Scan for the cell matching the given text and deliver its [x, y] coordinate at center. 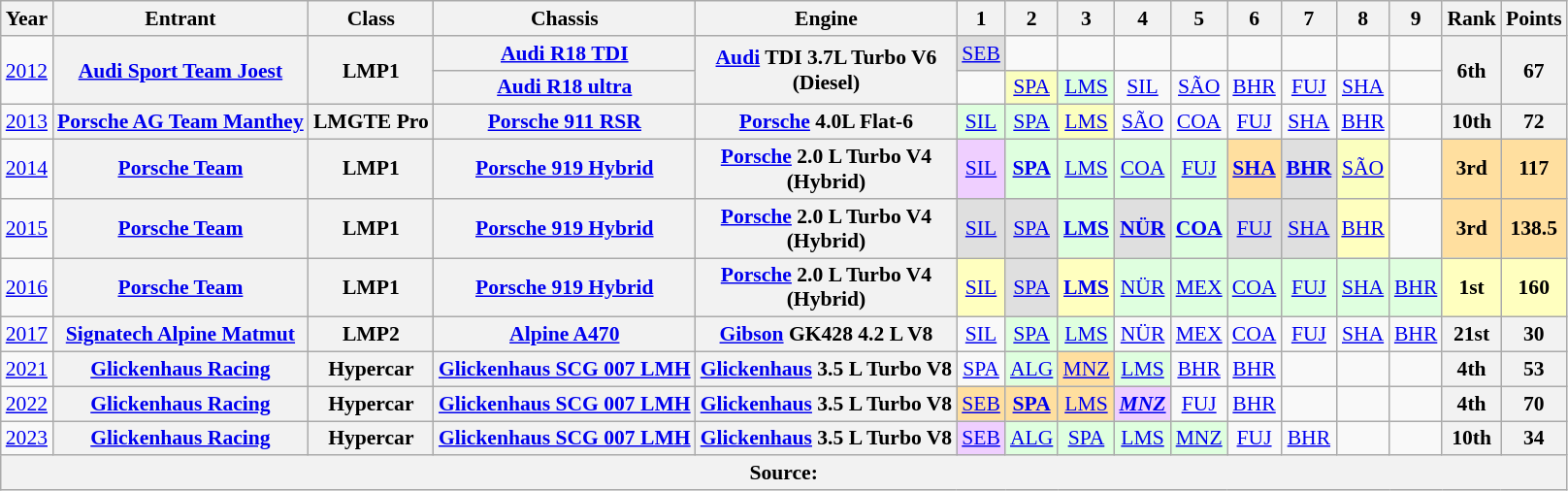
1st [1471, 287]
Year [27, 18]
Engine [827, 18]
34 [1534, 439]
1 [981, 18]
Porsche 911 RSR [565, 122]
LMP2 [371, 335]
Alpine A470 [565, 335]
6th [1471, 70]
2021 [27, 370]
Audi R18 ultra [565, 87]
70 [1534, 404]
160 [1534, 287]
Porsche 4.0L Flat-6 [827, 122]
53 [1534, 370]
2015 [27, 229]
2022 [27, 404]
7 [1308, 18]
2023 [27, 439]
4 [1143, 18]
2012 [27, 70]
30 [1534, 335]
138.5 [1534, 229]
117 [1534, 169]
Entrant [180, 18]
8 [1362, 18]
2 [1031, 18]
Points [1534, 18]
3 [1086, 18]
Source: [784, 474]
Audi R18 TDI [565, 53]
2014 [27, 169]
Class [371, 18]
6 [1255, 18]
Signatech Alpine Matmut [180, 335]
72 [1534, 122]
21st [1471, 335]
2017 [27, 335]
Porsche AG Team Manthey [180, 122]
2016 [27, 287]
Rank [1471, 18]
2013 [27, 122]
Chassis [565, 18]
67 [1534, 70]
Audi Sport Team Joest [180, 70]
5 [1199, 18]
LMGTE Pro [371, 122]
Audi TDI 3.7L Turbo V6 (Diesel) [827, 70]
Gibson GK428 4.2 L V8 [827, 335]
9 [1417, 18]
